Identify which cell holds the provided text, then report its [x, y] central coordinate. 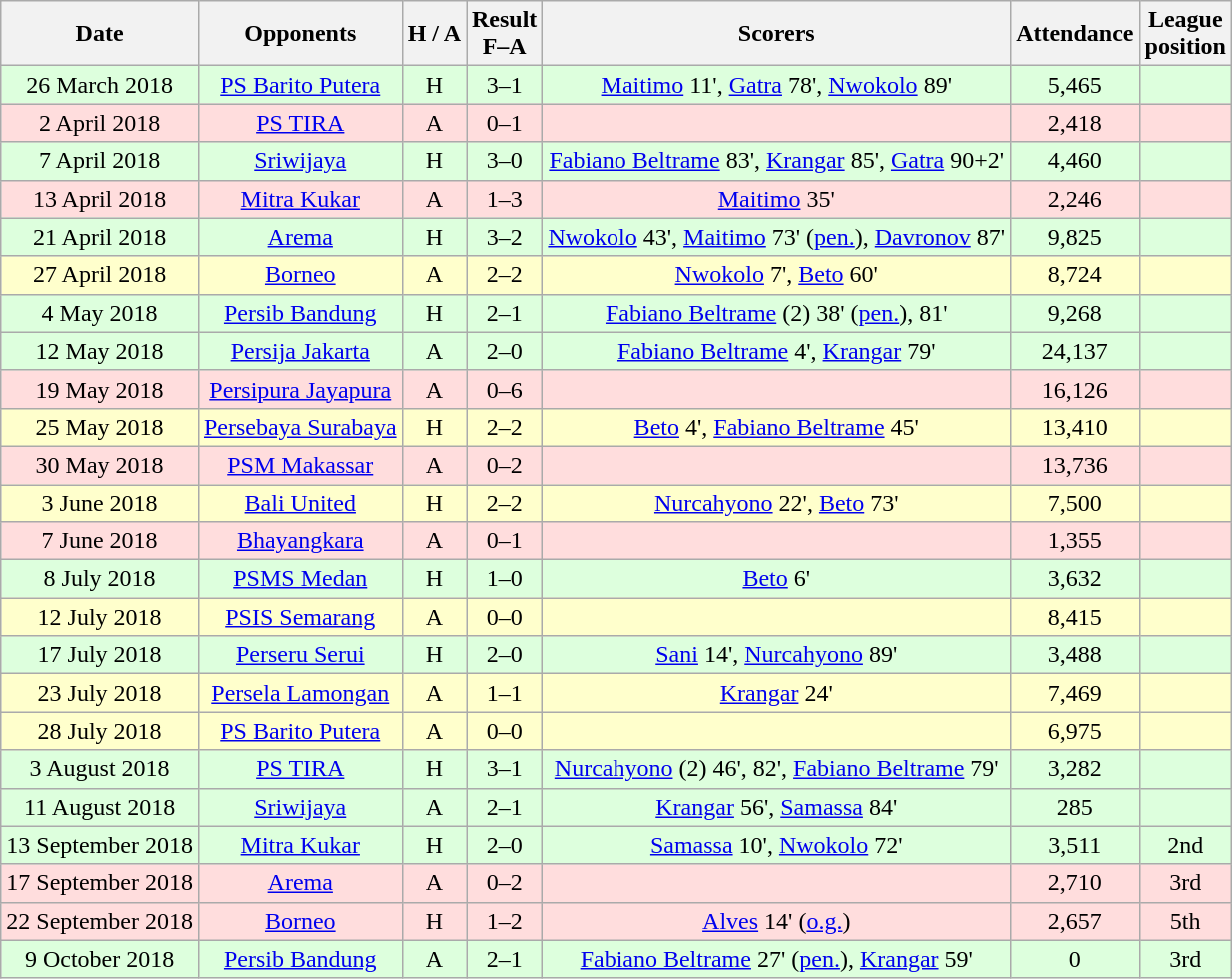
1,355 [1075, 541]
Attendance [1075, 34]
2nd [1185, 845]
3,632 [1075, 579]
PSMS Medan [300, 579]
2,418 [1075, 123]
Krangar 56', Samassa 84' [777, 807]
0–6 [504, 389]
13 April 2018 [100, 199]
0 [1075, 959]
H / A [434, 34]
8,724 [1075, 275]
24,137 [1075, 351]
Fabiano Beltrame 83', Krangar 85', Gatra 90+2' [777, 161]
12 May 2018 [100, 351]
Persebaya Surabaya [300, 427]
5,465 [1075, 85]
9 October 2018 [100, 959]
285 [1075, 807]
Bhayangkara [300, 541]
Beto 6' [777, 579]
23 July 2018 [100, 693]
1–0 [504, 579]
1–1 [504, 693]
2,657 [1075, 921]
3–0 [504, 161]
17 September 2018 [100, 883]
2,710 [1075, 883]
4 May 2018 [100, 313]
Persipura Jayapura [300, 389]
13,736 [1075, 465]
12 July 2018 [100, 617]
1–3 [504, 199]
26 March 2018 [100, 85]
Scorers [777, 34]
Persela Lamongan [300, 693]
Sani 14', Nurcahyono 89' [777, 655]
8,415 [1075, 617]
Nurcahyono 22', Beto 73' [777, 502]
7,500 [1075, 502]
6,975 [1075, 731]
25 May 2018 [100, 427]
Leagueposition [1185, 34]
22 September 2018 [100, 921]
3,282 [1075, 769]
Alves 14' (o.g.) [777, 921]
13,410 [1075, 427]
3 June 2018 [100, 502]
7,469 [1075, 693]
Nurcahyono (2) 46', 82', Fabiano Beltrame 79' [777, 769]
PSM Makassar [300, 465]
Maitimo 11', Gatra 78', Nwokolo 89' [777, 85]
2 April 2018 [100, 123]
Bali United [300, 502]
3 August 2018 [100, 769]
ResultF–A [504, 34]
17 July 2018 [100, 655]
Krangar 24' [777, 693]
Fabiano Beltrame 4', Krangar 79' [777, 351]
8 July 2018 [100, 579]
Nwokolo 7', Beto 60' [777, 275]
3,488 [1075, 655]
3,511 [1075, 845]
28 July 2018 [100, 731]
Beto 4', Fabiano Beltrame 45' [777, 427]
19 May 2018 [100, 389]
7 June 2018 [100, 541]
Nwokolo 43', Maitimo 73' (pen.), Davronov 87' [777, 237]
5th [1185, 921]
Maitimo 35' [777, 199]
PSIS Semarang [300, 617]
Opponents [300, 34]
Fabiano Beltrame 27' (pen.), Krangar 59' [777, 959]
9,268 [1075, 313]
1–2 [504, 921]
9,825 [1075, 237]
4,460 [1075, 161]
21 April 2018 [100, 237]
Date [100, 34]
2,246 [1075, 199]
13 September 2018 [100, 845]
7 April 2018 [100, 161]
3–2 [504, 237]
Persija Jakarta [300, 351]
Perseru Serui [300, 655]
Samassa 10', Nwokolo 72' [777, 845]
16,126 [1075, 389]
Fabiano Beltrame (2) 38' (pen.), 81' [777, 313]
11 August 2018 [100, 807]
27 April 2018 [100, 275]
30 May 2018 [100, 465]
